Scan for the cell matching the given text and deliver its [X, Y] coordinate at center. 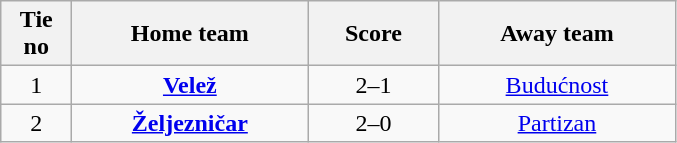
2–1 [374, 85]
Budućnost [557, 85]
Velež [190, 85]
Home team [190, 34]
1 [36, 85]
Score [374, 34]
2 [36, 123]
Tie no [36, 34]
Željezničar [190, 123]
2–0 [374, 123]
Partizan [557, 123]
Away team [557, 34]
